Return (x, y) of the center of cell containing provided text 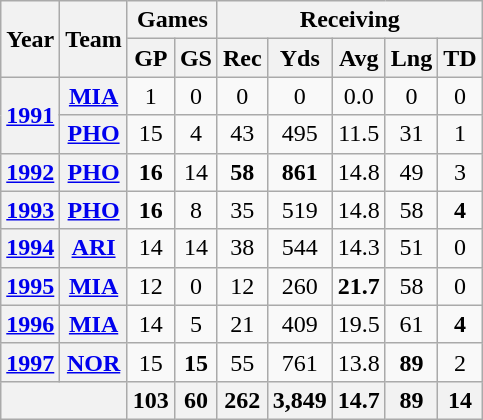
Yds (300, 58)
1994 (30, 248)
61 (411, 324)
GP (150, 58)
14.3 (358, 248)
262 (242, 400)
1996 (30, 324)
5 (196, 324)
19.5 (358, 324)
GS (196, 58)
2 (460, 362)
761 (300, 362)
13.8 (358, 362)
103 (150, 400)
Year (30, 39)
51 (411, 248)
8 (196, 210)
1992 (30, 172)
60 (196, 400)
NOR (94, 362)
495 (300, 134)
11.5 (358, 134)
ARI (94, 248)
Receiving (350, 20)
14.7 (358, 400)
43 (242, 134)
55 (242, 362)
TD (460, 58)
1991 (30, 115)
35 (242, 210)
31 (411, 134)
49 (411, 172)
Rec (242, 58)
0.0 (358, 96)
21.7 (358, 286)
544 (300, 248)
Team (94, 39)
1995 (30, 286)
38 (242, 248)
260 (300, 286)
409 (300, 324)
Avg (358, 58)
861 (300, 172)
3,849 (300, 400)
Games (172, 20)
3 (460, 172)
1993 (30, 210)
519 (300, 210)
Lng (411, 58)
1997 (30, 362)
21 (242, 324)
